Provide the [X, Y] coordinate of the cell's center where the given text is located.  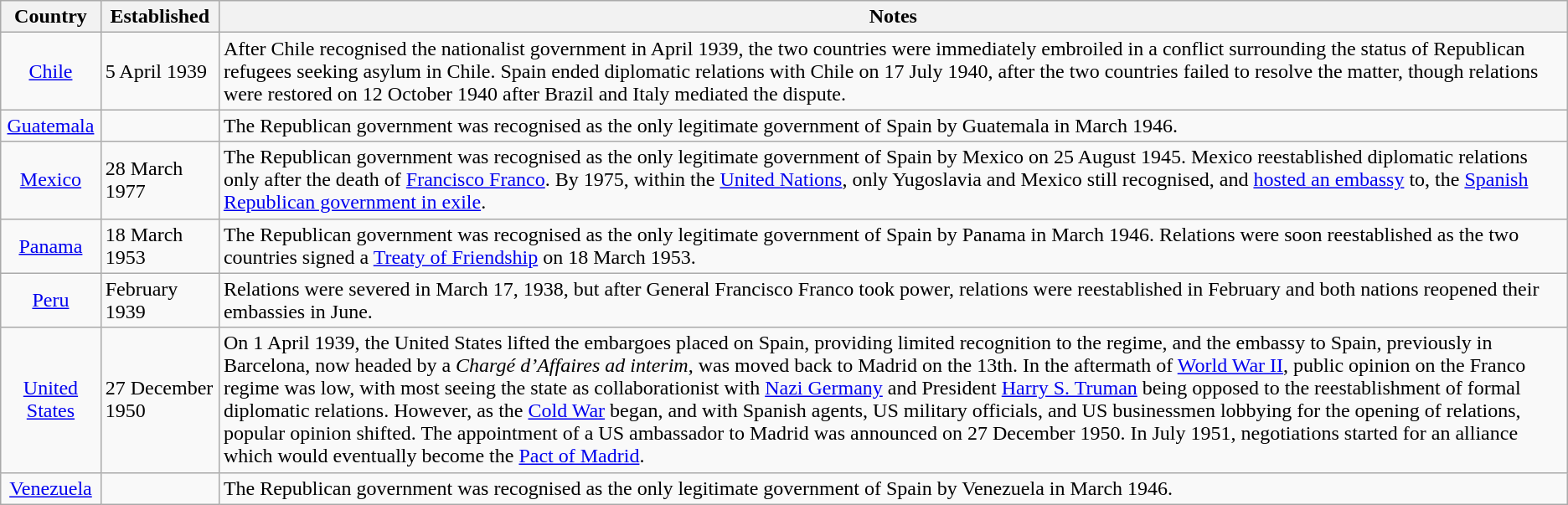
Peru [50, 300]
Notes [893, 17]
Chile [50, 71]
Guatemala [50, 126]
Established [159, 17]
Venezuela [50, 488]
The Republican government was recognised as the only legitimate government of Spain by Venezuela in March 1946. [893, 488]
28 March 1977 [159, 180]
Country [50, 17]
February 1939 [159, 300]
27 December 1950 [159, 400]
The Republican government was recognised as the only legitimate government of Spain by Guatemala in March 1946. [893, 126]
5 April 1939 [159, 71]
Mexico [50, 180]
18 March 1953 [159, 246]
United States [50, 400]
Panama [50, 246]
